Identify which cell holds the provided text, then report its (x, y) central coordinate. 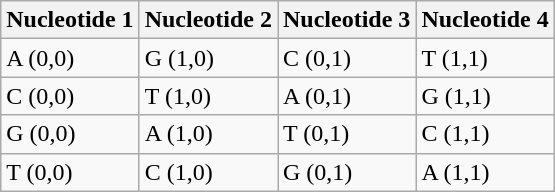
G (0,0) (70, 134)
C (1,1) (485, 134)
G (1,0) (208, 58)
C (0,1) (347, 58)
C (1,0) (208, 172)
G (1,1) (485, 96)
T (0,1) (347, 134)
A (1,1) (485, 172)
G (0,1) (347, 172)
T (1,0) (208, 96)
Nucleotide 1 (70, 20)
Nucleotide 4 (485, 20)
T (1,1) (485, 58)
Nucleotide 2 (208, 20)
C (0,0) (70, 96)
A (1,0) (208, 134)
Nucleotide 3 (347, 20)
A (0,0) (70, 58)
T (0,0) (70, 172)
A (0,1) (347, 96)
